Provide the (X, Y) coordinate of the cell's center where the given text is located.  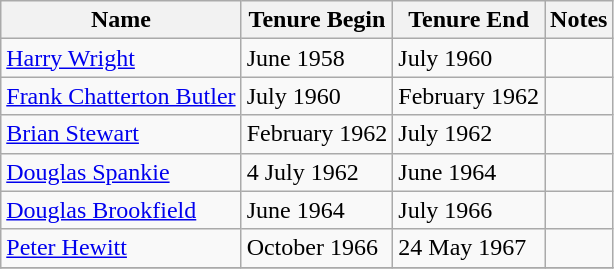
Brian Stewart (121, 134)
24 May 1967 (469, 248)
Douglas Brookfield (121, 210)
4 July 1962 (317, 172)
Name (121, 20)
October 1966 (317, 248)
Douglas Spankie (121, 172)
Frank Chatterton Butler (121, 96)
Tenure End (469, 20)
Peter Hewitt (121, 248)
Tenure Begin (317, 20)
July 1962 (469, 134)
June 1958 (317, 58)
Harry Wright (121, 58)
Notes (579, 20)
July 1966 (469, 210)
